Identify which cell holds the provided text, then report its [x, y] central coordinate. 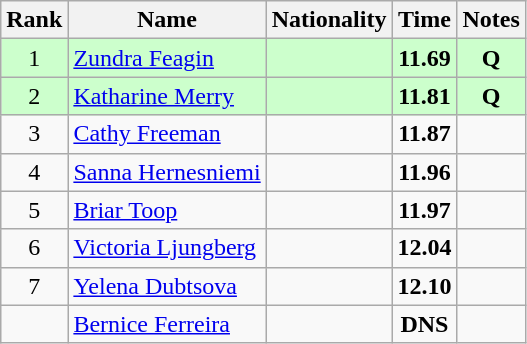
Name [167, 20]
Yelena Dubtsova [167, 286]
11.87 [424, 134]
Bernice Ferreira [167, 324]
Zundra Feagin [167, 58]
Katharine Merry [167, 96]
Victoria Ljungberg [167, 248]
11.69 [424, 58]
12.10 [424, 286]
Nationality [329, 20]
1 [34, 58]
Sanna Hernesniemi [167, 172]
11.81 [424, 96]
Notes [491, 20]
12.04 [424, 248]
11.96 [424, 172]
7 [34, 286]
2 [34, 96]
11.97 [424, 210]
3 [34, 134]
4 [34, 172]
Time [424, 20]
Rank [34, 20]
5 [34, 210]
DNS [424, 324]
Briar Toop [167, 210]
6 [34, 248]
Cathy Freeman [167, 134]
